Return the (X, Y) coordinate for the center point of the cell that contains the specified text.  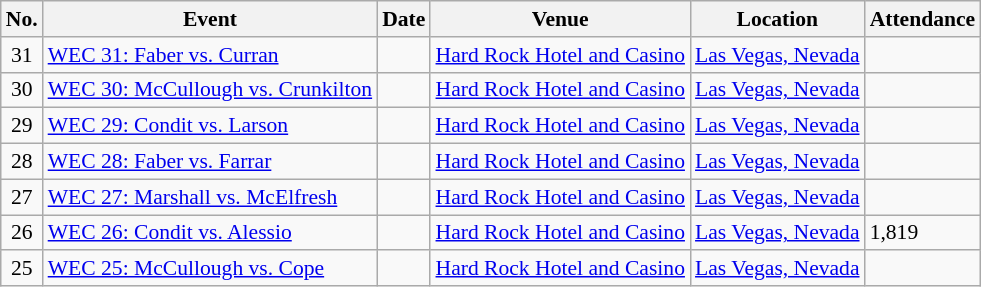
WEC 25: McCullough vs. Cope (210, 269)
Date (404, 19)
WEC 28: Faber vs. Farrar (210, 162)
31 (22, 55)
Venue (560, 19)
WEC 29: Condit vs. Larson (210, 126)
WEC 27: Marshall vs. McElfresh (210, 197)
Attendance (923, 19)
28 (22, 162)
1,819 (923, 233)
27 (22, 197)
WEC 30: McCullough vs. Crunkilton (210, 90)
Event (210, 19)
WEC 31: Faber vs. Curran (210, 55)
30 (22, 90)
25 (22, 269)
26 (22, 233)
No. (22, 19)
Location (778, 19)
WEC 26: Condit vs. Alessio (210, 233)
29 (22, 126)
